Determine the [X, Y] coordinate at the center of the cell enclosing the given text.  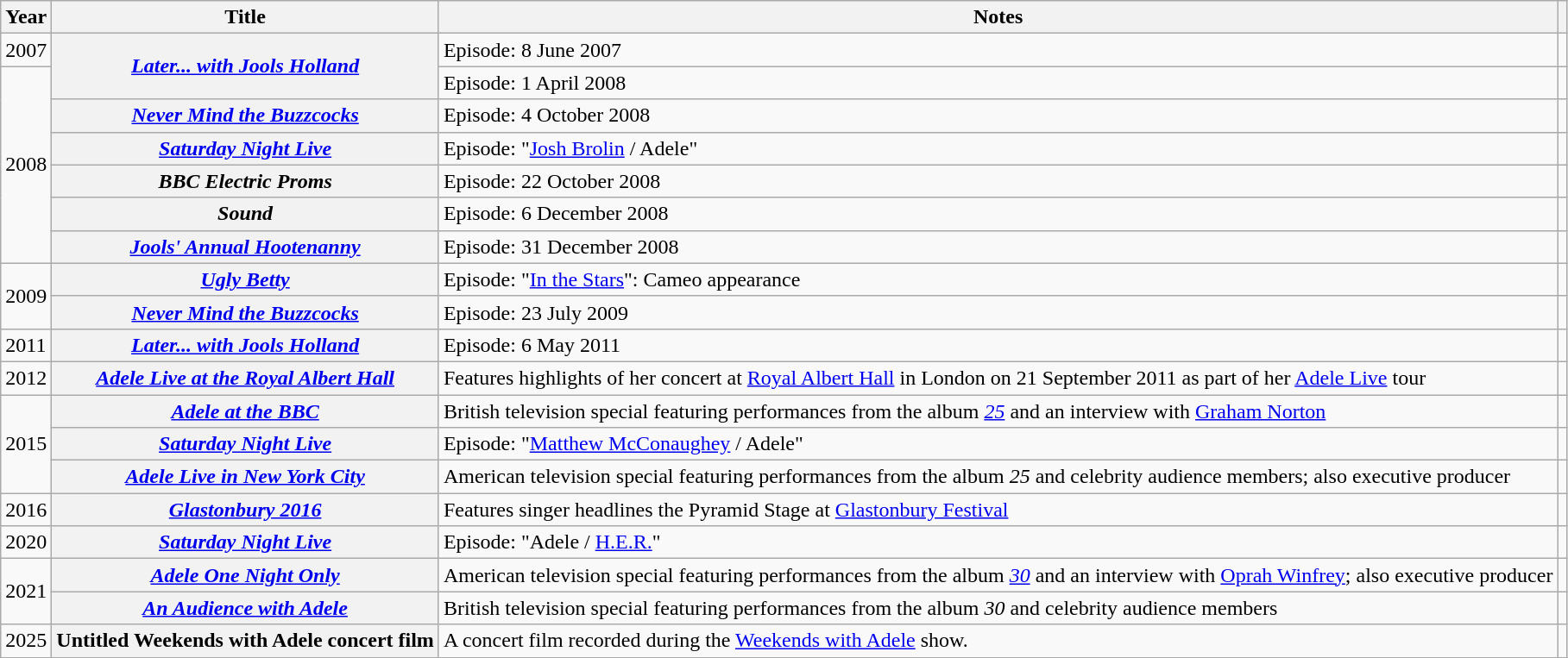
Features highlights of her concert at Royal Albert Hall in London on 21 September 2011 as part of her Adele Live tour [998, 378]
2007 [26, 50]
British television special featuring performances from the album 25 and an interview with Graham Norton [998, 411]
Sound [245, 214]
Episode: 6 May 2011 [998, 345]
2016 [26, 510]
Episode: 31 December 2008 [998, 247]
2021 [26, 592]
Episode: "In the Stars": Cameo appearance [998, 279]
Episode: 6 December 2008 [998, 214]
Glastonbury 2016 [245, 510]
Adele Live in New York City [245, 477]
Adele at the BBC [245, 411]
2015 [26, 444]
American television special featuring performances from the album 25 and celebrity audience members; also executive producer [998, 477]
Adele One Night Only [245, 575]
Episode: 22 October 2008 [998, 181]
Episode: 23 July 2009 [998, 312]
Episode: 1 April 2008 [998, 83]
Episode: "Matthew McConaughey / Adele" [998, 444]
Adele Live at the Royal Albert Hall [245, 378]
Episode: "Josh Brolin / Adele" [998, 148]
British television special featuring performances from the album 30 and celebrity audience members [998, 608]
Title [245, 17]
2025 [26, 641]
Untitled Weekends with Adele concert film [245, 641]
2012 [26, 378]
Episode: "Adele / H.E.R." [998, 542]
2020 [26, 542]
2009 [26, 296]
A concert film recorded during the Weekends with Adele show. [998, 641]
Notes [998, 17]
Ugly Betty [245, 279]
Features singer headlines the Pyramid Stage at Glastonbury Festival [998, 510]
2011 [26, 345]
An Audience with Adele [245, 608]
Episode: 8 June 2007 [998, 50]
Year [26, 17]
Jools' Annual Hootenanny [245, 247]
American television special featuring performances from the album 30 and an interview with Oprah Winfrey; also executive producer [998, 575]
Episode: 4 October 2008 [998, 116]
BBC Electric Proms [245, 181]
2008 [26, 165]
